Search for the cell housing the specified text and yield its [x, y] center coordinate. 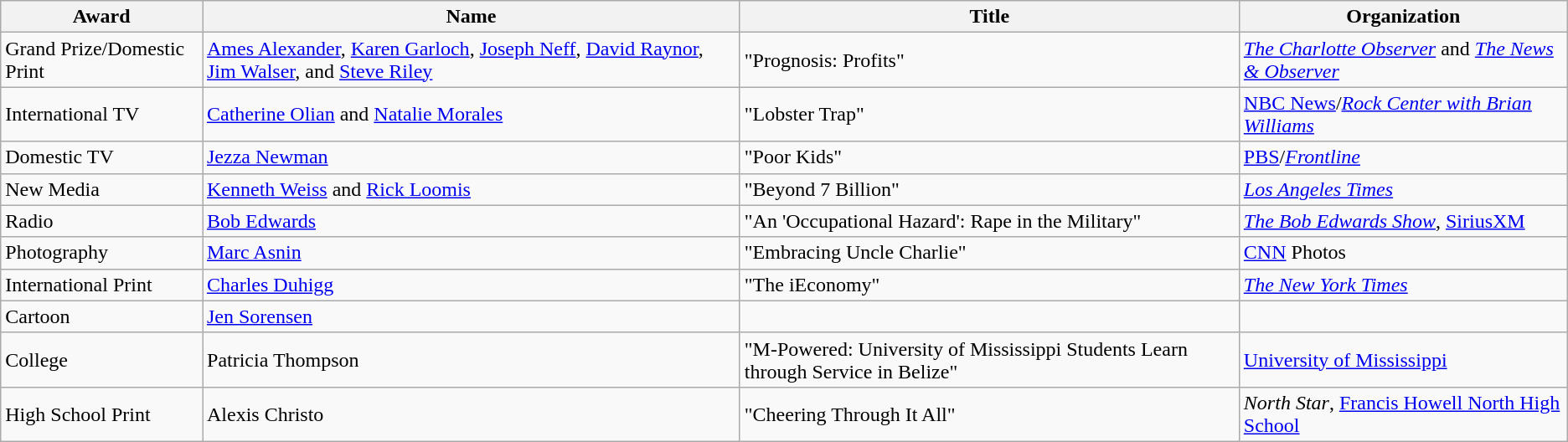
Charles Duhigg [472, 285]
Jezza Newman [472, 157]
"Poor Kids" [989, 157]
Award [102, 17]
Radio [102, 221]
Title [989, 17]
International Print [102, 285]
"Beyond 7 Billion" [989, 189]
Cartoon [102, 316]
"M-Powered: University of Mississippi Students Learn through Service in Belize" [989, 360]
Patricia Thompson [472, 360]
Marc Asnin [472, 253]
Jen Sorensen [472, 316]
PBS/Frontline [1403, 157]
Domestic TV [102, 157]
Catherine Olian and Natalie Morales [472, 114]
Los Angeles Times [1403, 189]
Photography [102, 253]
"Embracing Uncle Charlie" [989, 253]
CNN Photos [1403, 253]
Name [472, 17]
The Bob Edwards Show, SiriusXM [1403, 221]
"Cheering Through It All" [989, 414]
Grand Prize/Domestic Print [102, 60]
The Charlotte Observer and The News & Observer [1403, 60]
New Media [102, 189]
"The iEconomy" [989, 285]
Organization [1403, 17]
High School Print [102, 414]
"Lobster Trap" [989, 114]
"Prognosis: Profits" [989, 60]
Bob Edwards [472, 221]
NBC News/Rock Center with Brian Williams [1403, 114]
College [102, 360]
International TV [102, 114]
"An 'Occupational Hazard': Rape in the Military" [989, 221]
Ames Alexander, Karen Garloch, Joseph Neff, David Raynor, Jim Walser, and Steve Riley [472, 60]
Alexis Christo [472, 414]
Kenneth Weiss and Rick Loomis [472, 189]
The New York Times [1403, 285]
University of Mississippi [1403, 360]
North Star, Francis Howell North High School [1403, 414]
